Return the (x, y) coordinate for the center point of the cell that contains the specified text.  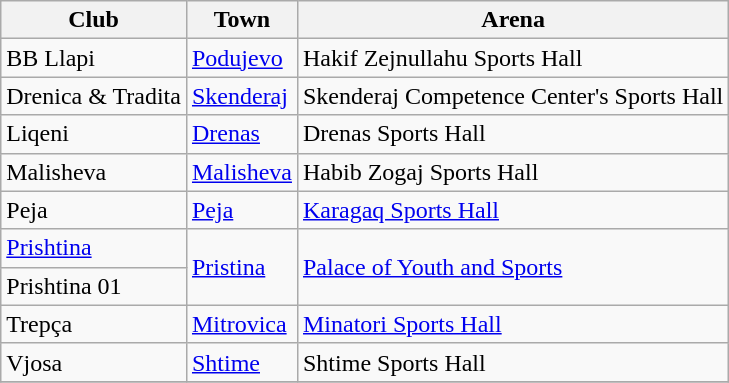
Drenica & Tradita (94, 96)
Pristina (242, 267)
Karagaq Sports Hall (512, 210)
Town (242, 20)
Podujevo (242, 58)
Palace of Youth and Sports (512, 267)
Skenderaj Competence Center's Sports Hall (512, 96)
BB Llapi (94, 58)
Drenas (242, 134)
Shtime Sports Hall (512, 362)
Vjosa (94, 362)
Drenas Sports Hall (512, 134)
Trepça (94, 324)
Prishtina (94, 248)
Minatori Sports Hall (512, 324)
Skenderaj (242, 96)
Arena (512, 20)
Mitrovica (242, 324)
Liqeni (94, 134)
Prishtina 01 (94, 286)
Shtime (242, 362)
Habib Zogaj Sports Hall (512, 172)
Hakif Zejnullahu Sports Hall (512, 58)
Club (94, 20)
